Pinpoint the cell where the given text exists, returning its (X, Y) midpoint coordinate. 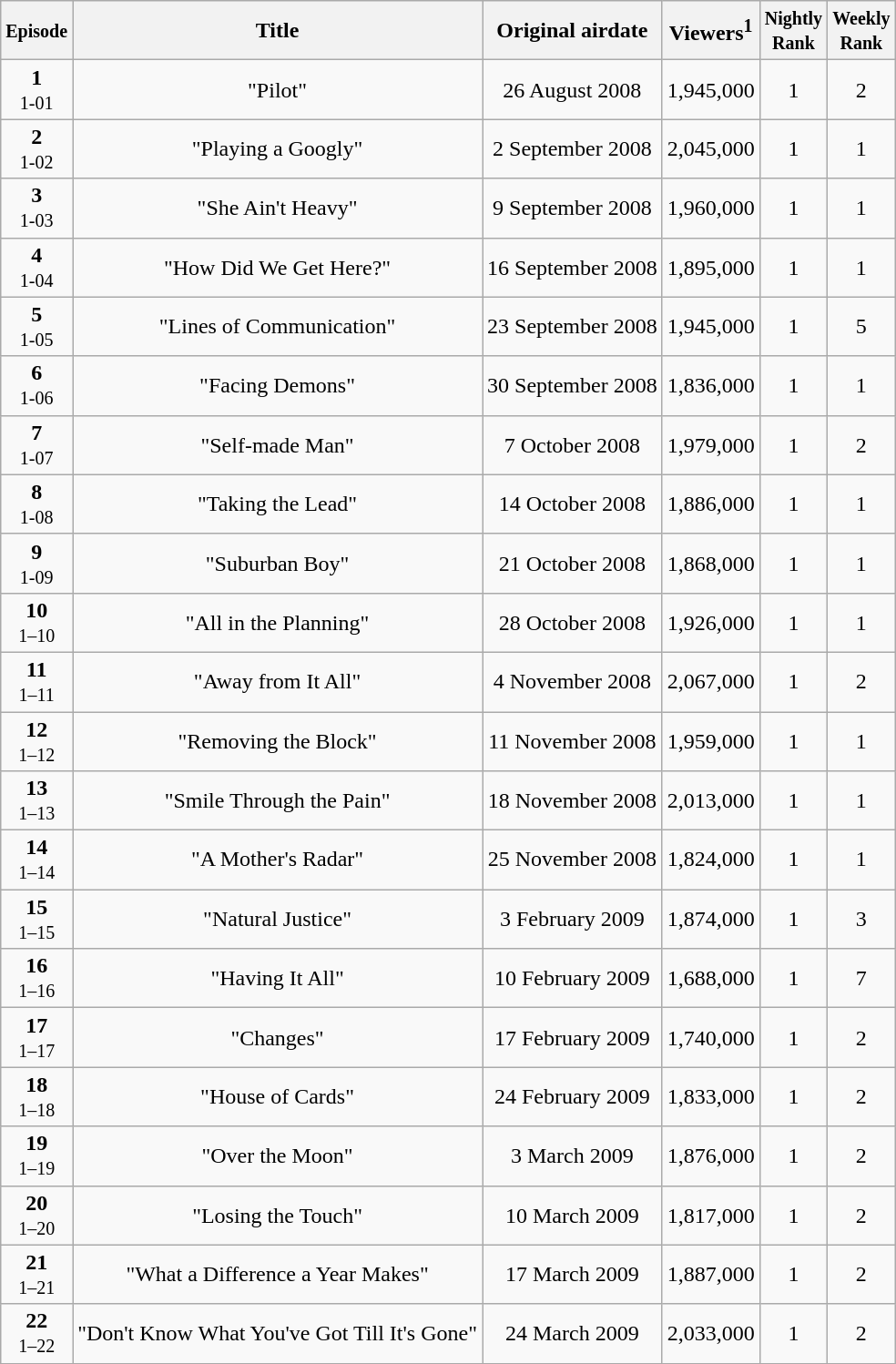
17 February 2009 (573, 1038)
WeeklyRank (861, 31)
"Self-made Man" (278, 444)
151–15 (36, 920)
1,887,000 (710, 1275)
10 February 2009 (573, 978)
3 February 2009 (573, 920)
1,959,000 (710, 741)
"House of Cards" (278, 1096)
"Removing the Block" (278, 741)
5 (861, 326)
"How Did We Get Here?" (278, 268)
121–12 (36, 741)
"She Ain't Heavy" (278, 208)
24 March 2009 (573, 1333)
9 September 2008 (573, 208)
"Away from It All" (278, 681)
1,876,000 (710, 1156)
24 February 2009 (573, 1096)
191–19 (36, 1156)
"Pilot" (278, 89)
26 August 2008 (573, 89)
1,836,000 (710, 386)
"Playing a Googly" (278, 149)
11-01 (36, 89)
"All in the Planning" (278, 623)
23 September 2008 (573, 326)
Episode (36, 31)
1,868,000 (710, 563)
4 November 2008 (573, 681)
221–22 (36, 1333)
Viewers1 (710, 31)
181–18 (36, 1096)
28 October 2008 (573, 623)
NightlyRank (793, 31)
1,824,000 (710, 860)
1,895,000 (710, 268)
91-09 (36, 563)
16 September 2008 (573, 268)
61-06 (36, 386)
171–17 (36, 1038)
2,033,000 (710, 1333)
21-02 (36, 149)
"Natural Justice" (278, 920)
10 March 2009 (573, 1215)
161–16 (36, 978)
1,740,000 (710, 1038)
1,926,000 (710, 623)
101–10 (36, 623)
"What a Difference a Year Makes" (278, 1275)
"Facing Demons" (278, 386)
7 (861, 978)
21 October 2008 (573, 563)
"Over the Moon" (278, 1156)
51-05 (36, 326)
11 November 2008 (573, 741)
"Taking the Lead" (278, 504)
1,960,000 (710, 208)
25 November 2008 (573, 860)
201–20 (36, 1215)
3 (861, 920)
2,045,000 (710, 149)
1,688,000 (710, 978)
41-04 (36, 268)
Original airdate (573, 31)
18 November 2008 (573, 801)
1,874,000 (710, 920)
"Having It All" (278, 978)
131–13 (36, 801)
"Suburban Boy" (278, 563)
111–11 (36, 681)
1,886,000 (710, 504)
"A Mother's Radar" (278, 860)
Title (278, 31)
2,013,000 (710, 801)
14 October 2008 (573, 504)
"Changes" (278, 1038)
"Losing the Touch" (278, 1215)
"Smile Through the Pain" (278, 801)
141–14 (36, 860)
31-03 (36, 208)
3 March 2009 (573, 1156)
30 September 2008 (573, 386)
1,817,000 (710, 1215)
211–21 (36, 1275)
1,979,000 (710, 444)
81-08 (36, 504)
71-07 (36, 444)
1,833,000 (710, 1096)
2 September 2008 (573, 149)
2,067,000 (710, 681)
"Lines of Communication" (278, 326)
17 March 2009 (573, 1275)
"Don't Know What You've Got Till It's Gone" (278, 1333)
7 October 2008 (573, 444)
